Identify which cell holds the provided text, then report its (X, Y) central coordinate. 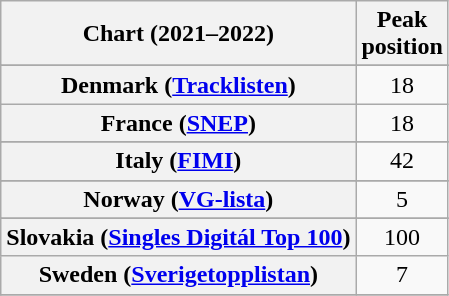
Norway (VG-lista) (178, 199)
5 (402, 199)
Sweden (Sverigetopplistan) (178, 275)
42 (402, 161)
Slovakia (Singles Digitál Top 100) (178, 237)
Chart (2021–2022) (178, 34)
Italy (FIMI) (178, 161)
Peakposition (402, 34)
Denmark (Tracklisten) (178, 85)
100 (402, 237)
7 (402, 275)
France (SNEP) (178, 123)
